Return (x, y) of the center of cell containing provided text 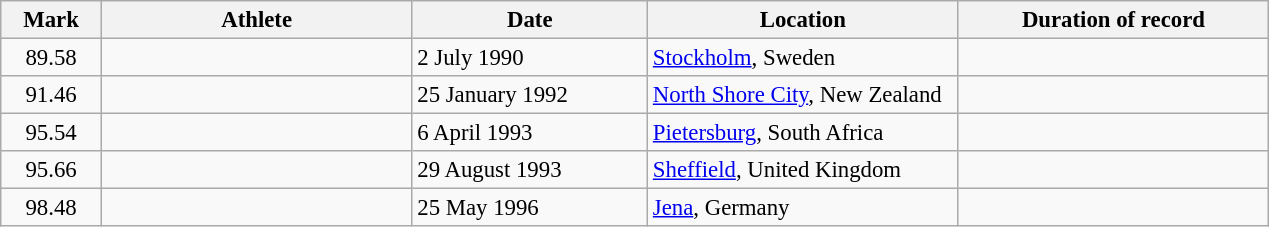
89.58 (52, 58)
29 August 1993 (530, 170)
25 May 1996 (530, 208)
25 January 1992 (530, 95)
North Shore City, New Zealand (804, 95)
Mark (52, 20)
2 July 1990 (530, 58)
95.66 (52, 170)
Athlete (256, 20)
Duration of record (1114, 20)
98.48 (52, 208)
Location (804, 20)
91.46 (52, 95)
Pietersburg, South Africa (804, 133)
95.54 (52, 133)
Sheffield, United Kingdom (804, 170)
Date (530, 20)
Jena, Germany (804, 208)
Stockholm, Sweden (804, 58)
6 April 1993 (530, 133)
